Output the [X, Y] coordinate of the center of the cell containing the given text.  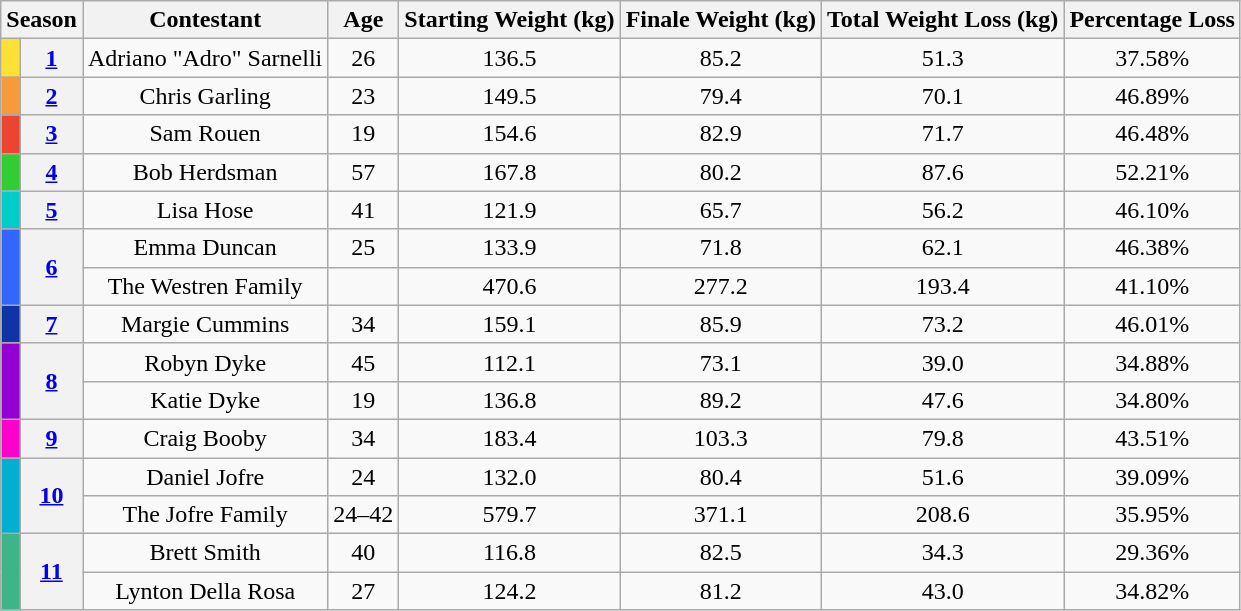
159.1 [510, 324]
133.9 [510, 248]
9 [51, 438]
7 [51, 324]
81.2 [720, 591]
62.1 [942, 248]
Brett Smith [204, 553]
116.8 [510, 553]
65.7 [720, 210]
Adriano "Adro" Sarnelli [204, 58]
71.8 [720, 248]
27 [364, 591]
71.7 [942, 134]
193.4 [942, 286]
29.36% [1152, 553]
46.48% [1152, 134]
25 [364, 248]
470.6 [510, 286]
85.9 [720, 324]
6 [51, 267]
Sam Rouen [204, 134]
45 [364, 362]
The Westren Family [204, 286]
3 [51, 134]
79.4 [720, 96]
43.0 [942, 591]
34.82% [1152, 591]
Season [42, 20]
Katie Dyke [204, 400]
82.5 [720, 553]
Daniel Jofre [204, 477]
41.10% [1152, 286]
79.8 [942, 438]
34.80% [1152, 400]
579.7 [510, 515]
Robyn Dyke [204, 362]
4 [51, 172]
Age [364, 20]
52.21% [1152, 172]
Chris Garling [204, 96]
277.2 [720, 286]
87.6 [942, 172]
121.9 [510, 210]
46.01% [1152, 324]
24 [364, 477]
2 [51, 96]
Lisa Hose [204, 210]
34.3 [942, 553]
132.0 [510, 477]
23 [364, 96]
70.1 [942, 96]
11 [51, 572]
154.6 [510, 134]
24–42 [364, 515]
57 [364, 172]
80.2 [720, 172]
26 [364, 58]
85.2 [720, 58]
124.2 [510, 591]
Finale Weight (kg) [720, 20]
1 [51, 58]
39.09% [1152, 477]
51.6 [942, 477]
208.6 [942, 515]
8 [51, 381]
34.88% [1152, 362]
371.1 [720, 515]
103.3 [720, 438]
136.8 [510, 400]
Contestant [204, 20]
167.8 [510, 172]
56.2 [942, 210]
46.38% [1152, 248]
40 [364, 553]
47.6 [942, 400]
5 [51, 210]
73.1 [720, 362]
73.2 [942, 324]
51.3 [942, 58]
Margie Cummins [204, 324]
Percentage Loss [1152, 20]
37.58% [1152, 58]
Emma Duncan [204, 248]
41 [364, 210]
The Jofre Family [204, 515]
Lynton Della Rosa [204, 591]
Bob Herdsman [204, 172]
Total Weight Loss (kg) [942, 20]
39.0 [942, 362]
43.51% [1152, 438]
35.95% [1152, 515]
46.89% [1152, 96]
10 [51, 496]
89.2 [720, 400]
183.4 [510, 438]
80.4 [720, 477]
82.9 [720, 134]
Craig Booby [204, 438]
136.5 [510, 58]
112.1 [510, 362]
Starting Weight (kg) [510, 20]
149.5 [510, 96]
46.10% [1152, 210]
